Determine the (x, y) coordinate at the center of the cell enclosing the given text.  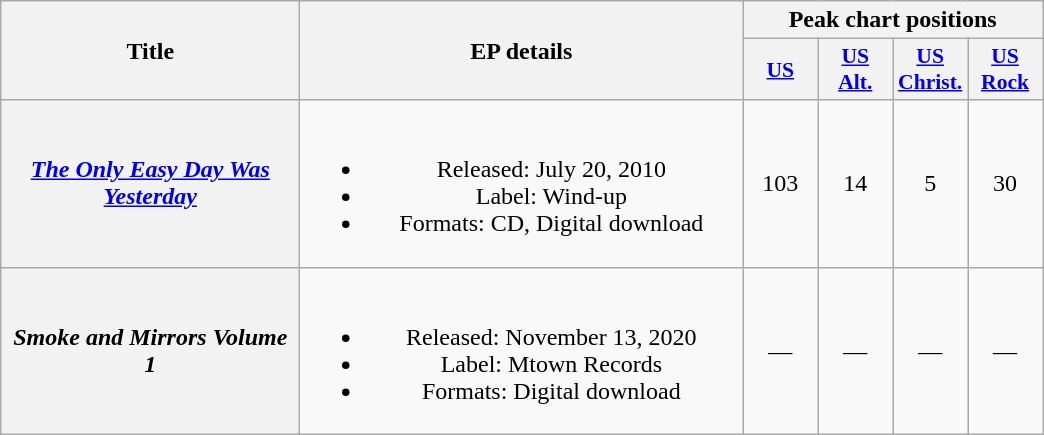
30 (1006, 184)
5 (930, 184)
US (780, 70)
103 (780, 184)
14 (856, 184)
Released: November 13, 2020Label: Mtown RecordsFormats: Digital download (522, 350)
EP details (522, 50)
Released: July 20, 2010Label: Wind-upFormats: CD, Digital download (522, 184)
USAlt. (856, 70)
Peak chart positions (893, 20)
Title (150, 50)
Smoke and Mirrors Volume 1 (150, 350)
USRock (1006, 70)
USChrist. (930, 70)
The Only Easy Day Was Yesterday (150, 184)
